Extract the [X, Y] coordinate from the center of the cell holding the provided text.  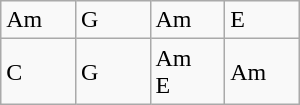
C [38, 72]
E [262, 20]
Am E [188, 72]
